Provide the (x, y) coordinate of the cell's center where the given text is located.  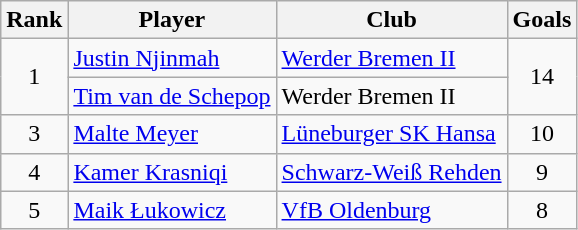
14 (542, 77)
Schwarz-Weiß Rehden (392, 172)
Maik Łukowicz (172, 210)
VfB Oldenburg (392, 210)
Kamer Krasniqi (172, 172)
3 (34, 134)
Player (172, 20)
Malte Meyer (172, 134)
Goals (542, 20)
Club (392, 20)
Lüneburger SK Hansa (392, 134)
8 (542, 210)
Justin Njinmah (172, 58)
1 (34, 77)
Tim van de Schepop (172, 96)
10 (542, 134)
4 (34, 172)
Rank (34, 20)
5 (34, 210)
9 (542, 172)
